From the cell containing the given text, extract its center point as (X, Y) coordinate. 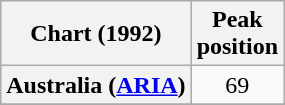
69 (237, 85)
Peakposition (237, 34)
Australia (ARIA) (96, 85)
Chart (1992) (96, 34)
